Return (x, y) of the center of cell containing provided text 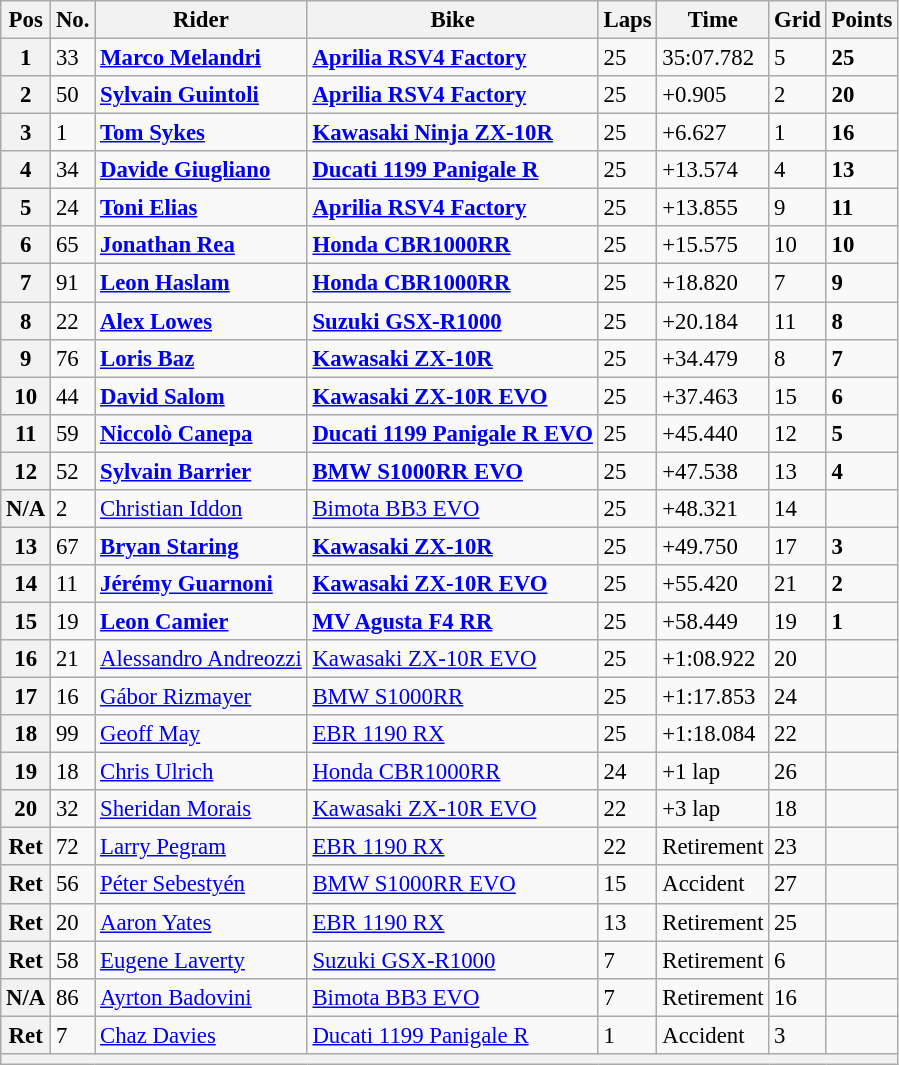
Eugene Laverty (201, 960)
Leon Camier (201, 621)
Kawasaki Ninja ZX-10R (452, 133)
Rider (201, 20)
Sheridan Morais (201, 809)
Davide Giugliano (201, 170)
Tom Sykes (201, 133)
David Salom (201, 396)
+0.905 (713, 95)
+48.321 (713, 509)
58 (73, 960)
BMW S1000RR (452, 697)
+55.420 (713, 584)
Jérémy Guarnoni (201, 584)
+34.479 (713, 358)
+37.463 (713, 396)
72 (73, 847)
+58.449 (713, 621)
50 (73, 95)
+18.820 (713, 283)
Alessandro Andreozzi (201, 659)
56 (73, 885)
Ducati 1199 Panigale R EVO (452, 433)
+1 lap (713, 772)
91 (73, 283)
99 (73, 734)
Ayrton Badovini (201, 997)
Loris Baz (201, 358)
Points (862, 20)
MV Agusta F4 RR (452, 621)
35:07.782 (713, 58)
44 (73, 396)
Marco Melandri (201, 58)
+20.184 (713, 321)
76 (73, 358)
Pos (26, 20)
Bryan Staring (201, 546)
+1:18.084 (713, 734)
23 (798, 847)
Sylvain Barrier (201, 471)
+13.855 (713, 208)
Péter Sebestyén (201, 885)
34 (73, 170)
+49.750 (713, 546)
Larry Pegram (201, 847)
Sylvain Guintoli (201, 95)
Toni Elias (201, 208)
52 (73, 471)
67 (73, 546)
59 (73, 433)
Alex Lowes (201, 321)
+3 lap (713, 809)
No. (73, 20)
Geoff May (201, 734)
+13.574 (713, 170)
Chris Ulrich (201, 772)
Christian Iddon (201, 509)
Niccolò Canepa (201, 433)
Bike (452, 20)
+47.538 (713, 471)
65 (73, 245)
27 (798, 885)
26 (798, 772)
Grid (798, 20)
86 (73, 997)
Time (713, 20)
Chaz Davies (201, 1035)
Aaron Yates (201, 922)
Leon Haslam (201, 283)
Laps (628, 20)
32 (73, 809)
+45.440 (713, 433)
+1:17.853 (713, 697)
+1:08.922 (713, 659)
Jonathan Rea (201, 245)
+15.575 (713, 245)
33 (73, 58)
Gábor Rizmayer (201, 697)
+6.627 (713, 133)
